Find where the given text appears and provide that cell's center as [X, Y] coordinate. 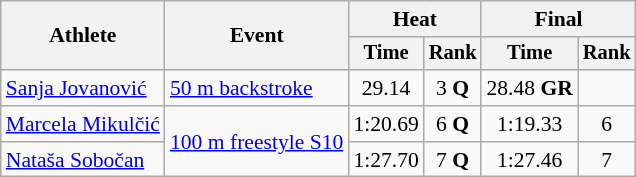
1:20.69 [386, 124]
3 Q [453, 88]
Event [256, 36]
50 m backstroke [256, 88]
Sanja Jovanović [83, 88]
Final [558, 19]
100 m freestyle S10 [256, 142]
6 [607, 124]
29.14 [386, 88]
Athlete [83, 36]
Heat [414, 19]
6 Q [453, 124]
1:19.33 [529, 124]
28.48 GR [529, 88]
Marcela Mikulčić [83, 124]
